Search for the cell housing the specified text and yield its (X, Y) center coordinate. 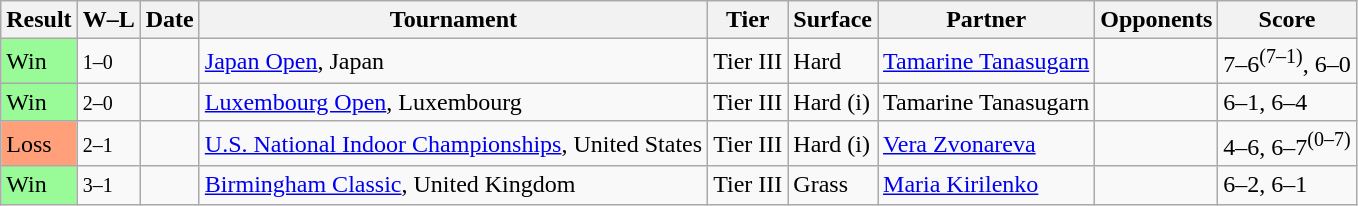
Opponents (1156, 20)
Hard (833, 62)
Score (1287, 20)
Maria Kirilenko (986, 185)
Loss (39, 144)
2–0 (108, 102)
Date (170, 20)
Vera Zvonareva (986, 144)
3–1 (108, 185)
7–6(7–1), 6–0 (1287, 62)
1–0 (108, 62)
Surface (833, 20)
Grass (833, 185)
Tier (748, 20)
W–L (108, 20)
Tournament (453, 20)
Japan Open, Japan (453, 62)
6–2, 6–1 (1287, 185)
4–6, 6–7(0–7) (1287, 144)
Partner (986, 20)
2–1 (108, 144)
Birmingham Classic, United Kingdom (453, 185)
Luxembourg Open, Luxembourg (453, 102)
6–1, 6–4 (1287, 102)
Result (39, 20)
U.S. National Indoor Championships, United States (453, 144)
